Determine the [x, y] coordinate at the center of the cell enclosing the given text.  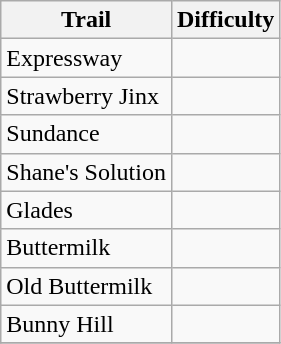
Glades [86, 210]
Strawberry Jinx [86, 96]
Old Buttermilk [86, 286]
Bunny Hill [86, 324]
Trail [86, 20]
Expressway [86, 58]
Shane's Solution [86, 172]
Difficulty [225, 20]
Buttermilk [86, 248]
Sundance [86, 134]
